From the cell containing the given text, extract its center point as [X, Y] coordinate. 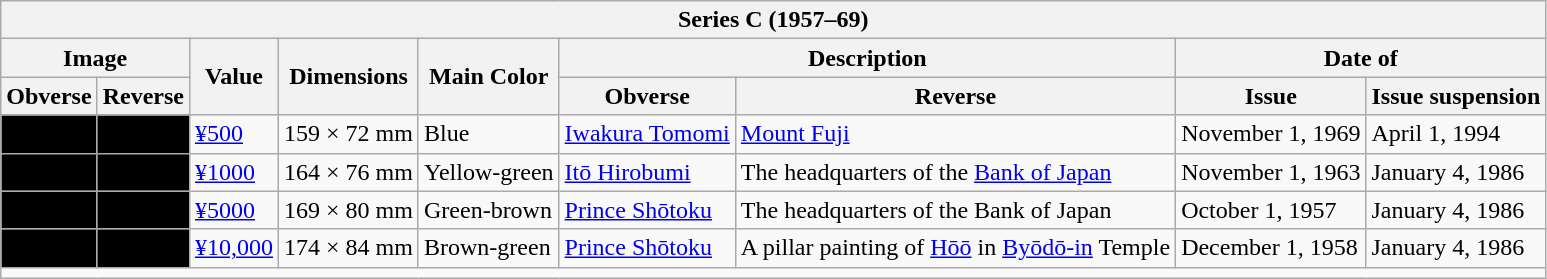
Series C (1957–69) [774, 20]
April 1, 1994 [1456, 134]
Iwakura Tomomi [647, 134]
¥5000 [234, 210]
A pillar painting of Hōō in Byōdō-in Temple [955, 248]
¥10,000 [234, 248]
Image [96, 58]
159 × 72 mm [349, 134]
Brown-green [488, 248]
Issue [1271, 96]
Mount Fuji [955, 134]
Description [868, 58]
¥500 [234, 134]
Date of [1361, 58]
Green-brown [488, 210]
¥1000 [234, 172]
December 1, 1958 [1271, 248]
Itō Hirobumi [647, 172]
November 1, 1969 [1271, 134]
174 × 84 mm [349, 248]
Dimensions [349, 77]
164 × 76 mm [349, 172]
October 1, 1957 [1271, 210]
Value [234, 77]
Issue suspension [1456, 96]
Blue [488, 134]
169 × 80 mm [349, 210]
Main Color [488, 77]
Yellow-green [488, 172]
November 1, 1963 [1271, 172]
